Capture the cell that displays the provided text and extract its [X, Y] central coordinate. 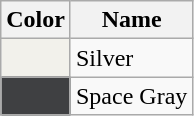
Color [36, 20]
Name [131, 20]
Space Gray [131, 96]
Silver [131, 58]
